Return (X, Y) of the center of cell containing provided text 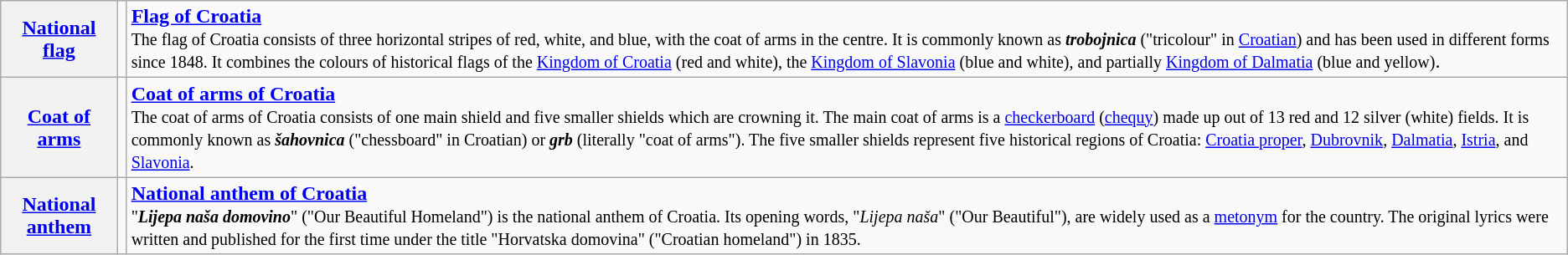
National anthem (59, 216)
National flag (59, 39)
Coat of arms (59, 127)
